Return the (x, y) coordinate for the center point of the cell that contains the specified text.  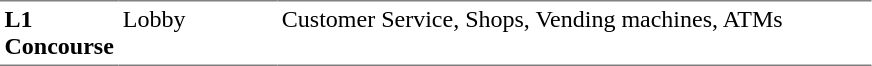
Customer Service, Shops, Vending machines, ATMs (574, 33)
L1Concourse (59, 33)
Lobby (198, 33)
